Search for the cell housing the specified text and yield its (X, Y) center coordinate. 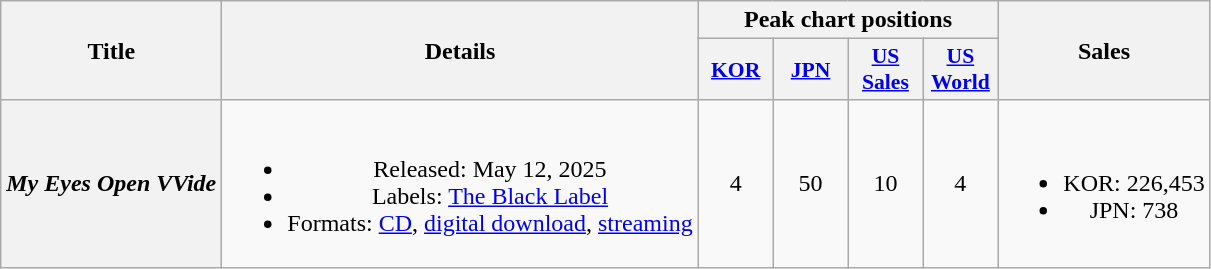
My Eyes Open VVide (112, 184)
Details (460, 50)
KOR (736, 70)
KOR: 226,453JPN: 738 (1104, 184)
Released: May 12, 2025Labels: The Black LabelFormats: CD, digital download, streaming (460, 184)
10 (886, 184)
USSales (886, 70)
50 (810, 184)
Peak chart positions (848, 20)
Sales (1104, 50)
Title (112, 50)
USWorld (960, 70)
JPN (810, 70)
